Scan for the cell matching the given text and deliver its [x, y] coordinate at center. 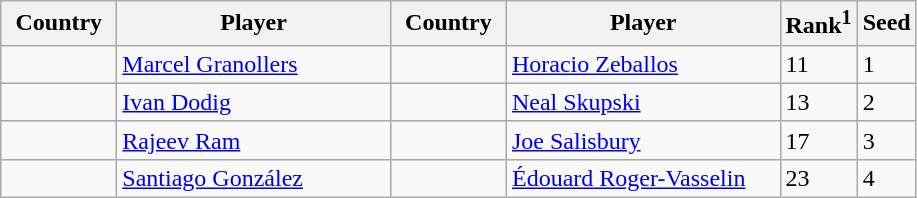
3 [886, 140]
23 [818, 178]
Seed [886, 24]
17 [818, 140]
Neal Skupski [643, 102]
2 [886, 102]
Marcel Granollers [254, 64]
Horacio Zeballos [643, 64]
Santiago González [254, 178]
Rajeev Ram [254, 140]
13 [818, 102]
Édouard Roger-Vasselin [643, 178]
4 [886, 178]
Rank1 [818, 24]
Ivan Dodig [254, 102]
1 [886, 64]
Joe Salisbury [643, 140]
11 [818, 64]
